Locate the cell with the specified text and output its [x, y] center coordinate. 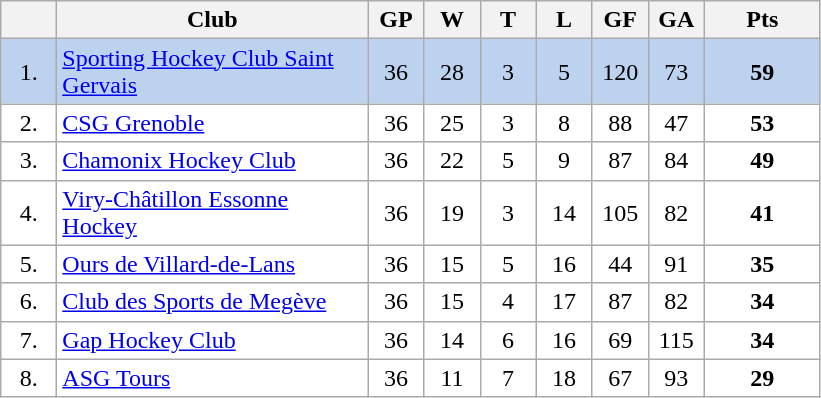
2. [29, 123]
49 [762, 161]
88 [620, 123]
Chamonix Hockey Club [212, 161]
Ours de Villard-de-Lans [212, 264]
73 [676, 72]
53 [762, 123]
84 [676, 161]
Club des Sports de Megève [212, 302]
W [452, 20]
ASG Tours [212, 378]
CSG Grenoble [212, 123]
L [564, 20]
17 [564, 302]
105 [620, 212]
Pts [762, 20]
3. [29, 161]
59 [762, 72]
93 [676, 378]
Viry-Châtillon Essonne Hockey‎ [212, 212]
5. [29, 264]
35 [762, 264]
29 [762, 378]
GA [676, 20]
18 [564, 378]
28 [452, 72]
4 [508, 302]
Gap Hockey Club [212, 340]
11 [452, 378]
120 [620, 72]
GF [620, 20]
41 [762, 212]
69 [620, 340]
Sporting Hockey Club Saint Gervais [212, 72]
8. [29, 378]
7. [29, 340]
22 [452, 161]
25 [452, 123]
9 [564, 161]
T [508, 20]
47 [676, 123]
44 [620, 264]
6. [29, 302]
91 [676, 264]
Club [212, 20]
GP [396, 20]
1. [29, 72]
115 [676, 340]
7 [508, 378]
19 [452, 212]
8 [564, 123]
6 [508, 340]
4. [29, 212]
67 [620, 378]
